Determine the [x, y] coordinate at the center of the cell enclosing the given text.  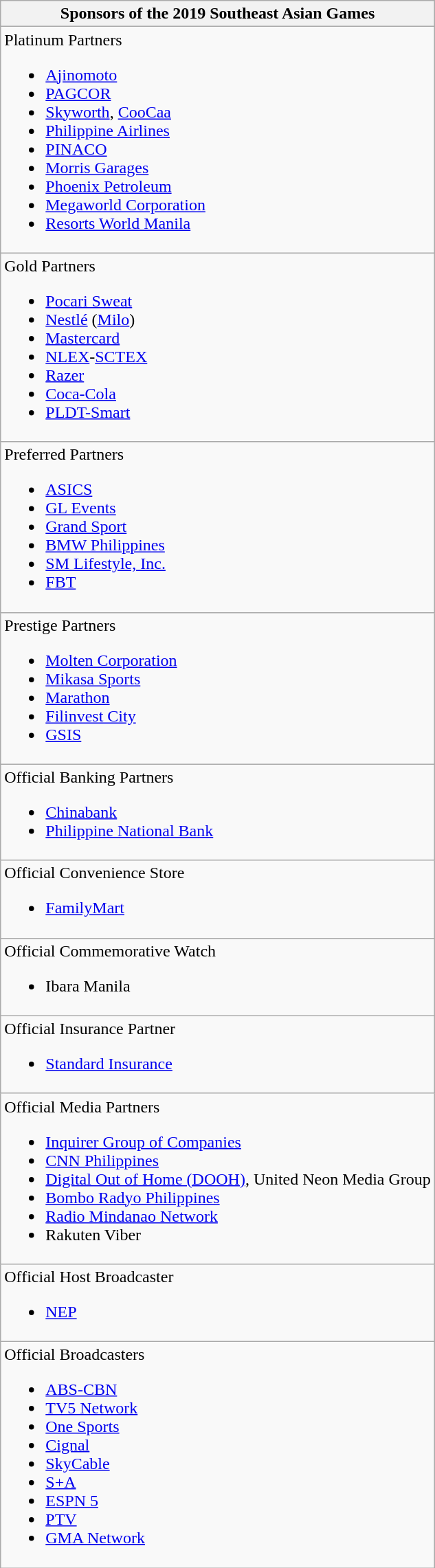
Prestige PartnersMolten CorporationMikasa SportsMarathonFilinvest CityGSIS [218, 688]
Official BroadcastersABS-CBNTV5 NetworkOne SportsCignalSkyCableS+AESPN 5PTVGMA Network [218, 1454]
Sponsors of the 2019 Southeast Asian Games [218, 14]
Official Commemorative WatchIbara Manila [218, 977]
Gold PartnersPocari SweatNestlé (Milo)MastercardNLEX-SCTEXRazerCoca-ColaPLDT-Smart [218, 348]
Official Insurance PartnerStandard Insurance [218, 1054]
Official Banking PartnersChinabankPhilippine National Bank [218, 812]
Official Host BroadcasterNEP [218, 1303]
Official Convenience StoreFamilyMart [218, 899]
Preferred PartnersASICSGL EventsGrand SportBMW PhilippinesSM Lifestyle, Inc.FBT [218, 527]
Platinum PartnersAjinomotoPAGCORSkyworth, CooCaaPhilippine AirlinesPINACOMorris GaragesPhoenix PetroleumMegaworld CorporationResorts World Manila [218, 140]
